From the cell containing the given text, extract its center point as [X, Y] coordinate. 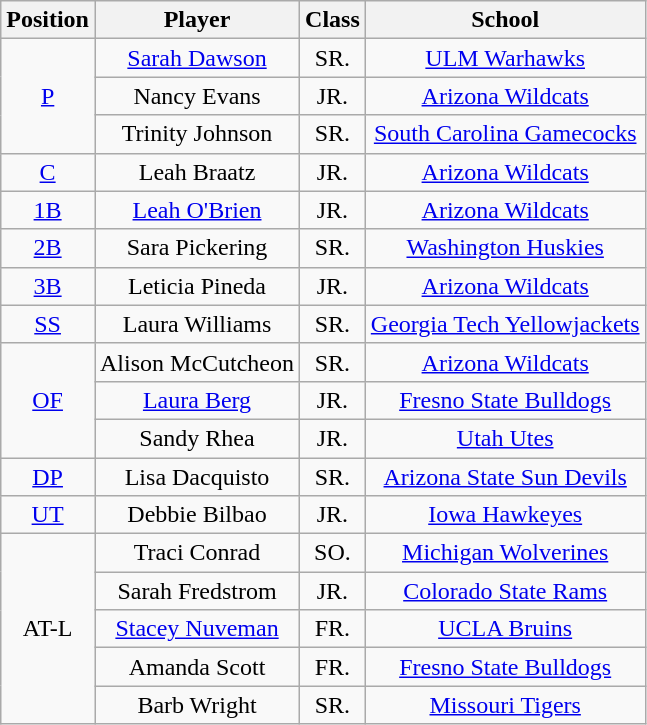
Leah O'Brien [196, 210]
AT-L [48, 629]
School [505, 20]
C [48, 172]
2B [48, 248]
Alison McCutcheon [196, 362]
UCLA Bruins [505, 629]
Nancy Evans [196, 96]
1B [48, 210]
Utah Utes [505, 438]
Missouri Tigers [505, 705]
SO. [333, 553]
SS [48, 324]
Arizona State Sun Devils [505, 477]
Amanda Scott [196, 667]
Leticia Pineda [196, 286]
Trinity Johnson [196, 134]
UT [48, 515]
Michigan Wolverines [505, 553]
Stacey Nuveman [196, 629]
Player [196, 20]
Sarah Dawson [196, 58]
DP [48, 477]
Leah Braatz [196, 172]
Laura Berg [196, 400]
Colorado State Rams [505, 591]
Sandy Rhea [196, 438]
Laura Williams [196, 324]
Washington Huskies [505, 248]
Lisa Dacquisto [196, 477]
OF [48, 400]
Sarah Fredstrom [196, 591]
Georgia Tech Yellowjackets [505, 324]
Position [48, 20]
South Carolina Gamecocks [505, 134]
Debbie Bilbao [196, 515]
P [48, 96]
Sara Pickering [196, 248]
Class [333, 20]
ULM Warhawks [505, 58]
Iowa Hawkeyes [505, 515]
Traci Conrad [196, 553]
Barb Wright [196, 705]
3B [48, 286]
